From the cell containing the given text, extract its center point as [X, Y] coordinate. 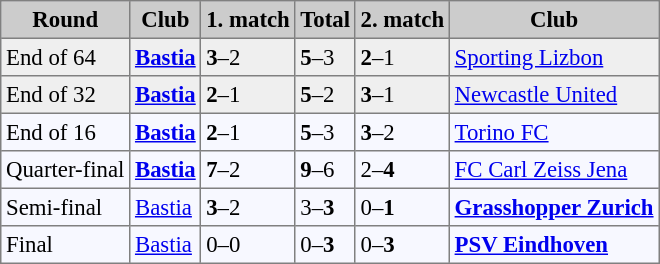
Grasshopper Zurich [554, 207]
3–3 [325, 207]
Semi-final [66, 207]
Newcastle United [554, 95]
9–6 [325, 170]
Sporting Lizbon [554, 57]
FC Carl Zeiss Jena [554, 170]
PSV Eindhoven [554, 245]
0–1 [402, 207]
2–4 [402, 170]
7–2 [248, 170]
Quarter-final [66, 170]
End of 32 [66, 95]
1. match [248, 20]
End of 16 [66, 132]
Total [325, 20]
End of 64 [66, 57]
3–1 [402, 95]
Final [66, 245]
0–0 [248, 245]
5–2 [325, 95]
2. match [402, 20]
Round [66, 20]
Torino FC [554, 132]
